Identify which cell holds the provided text, then report its [x, y] central coordinate. 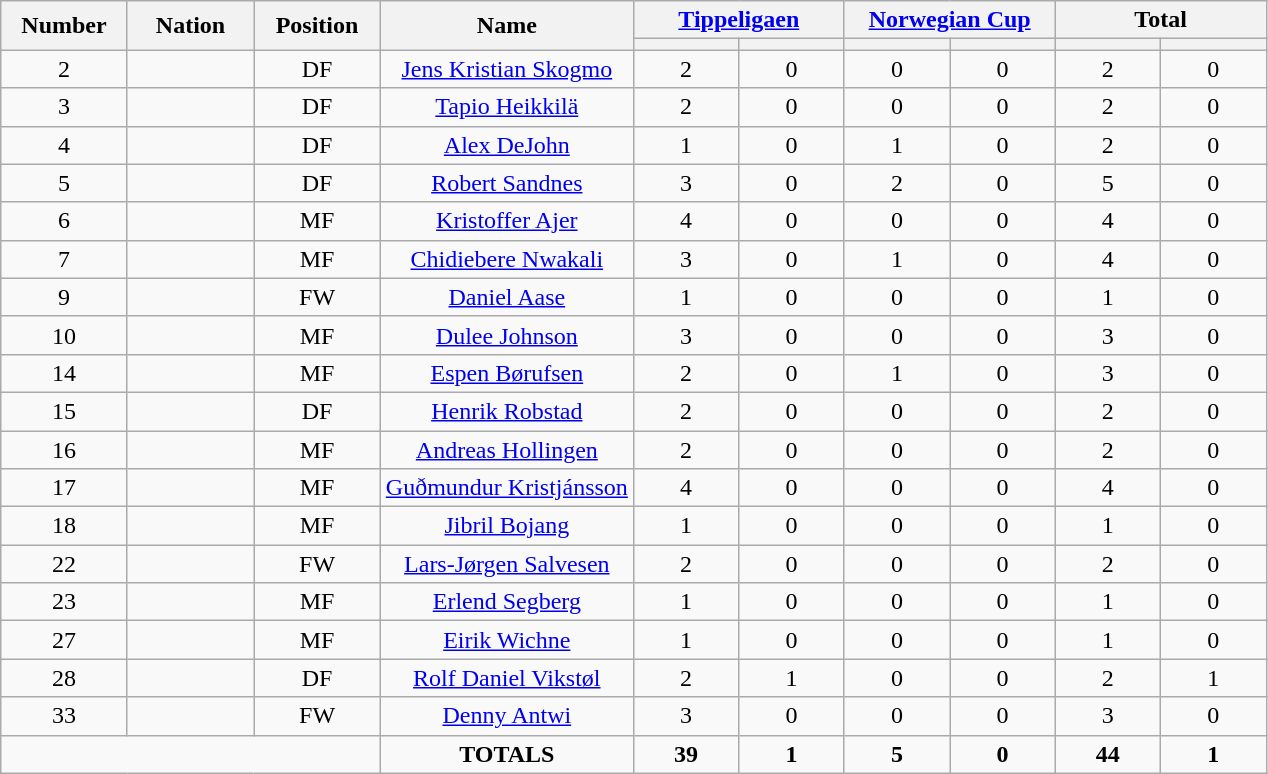
Erlend Segberg [506, 602]
6 [64, 221]
Espen Børufsen [506, 373]
Norwegian Cup [950, 20]
9 [64, 297]
Chidiebere Nwakali [506, 259]
10 [64, 335]
Name [506, 26]
39 [686, 754]
Dulee Johnson [506, 335]
Eirik Wichne [506, 640]
18 [64, 526]
TOTALS [506, 754]
Guðmundur Kristjánsson [506, 488]
15 [64, 411]
Jibril Bojang [506, 526]
28 [64, 678]
22 [64, 564]
16 [64, 449]
Andreas Hollingen [506, 449]
23 [64, 602]
Lars-Jørgen Salvesen [506, 564]
Kristoffer Ajer [506, 221]
Total [1160, 20]
Tapio Heikkilä [506, 107]
Alex DeJohn [506, 145]
Denny Antwi [506, 716]
17 [64, 488]
Number [64, 26]
Tippeligaen [738, 20]
Nation [190, 26]
44 [1108, 754]
Jens Kristian Skogmo [506, 69]
Daniel Aase [506, 297]
14 [64, 373]
27 [64, 640]
Robert Sandnes [506, 183]
Position [318, 26]
33 [64, 716]
Henrik Robstad [506, 411]
Rolf Daniel Vikstøl [506, 678]
7 [64, 259]
